For the text-containing cell, return its midpoint in [X, Y] coordinate format. 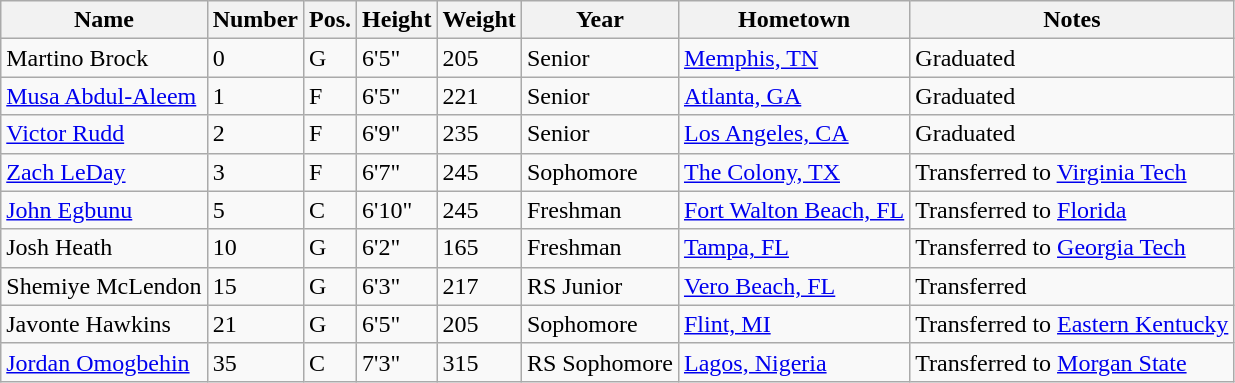
7'3" [397, 362]
Notes [1072, 20]
6'3" [397, 286]
RS Sophomore [600, 362]
5 [255, 210]
Transferred to Morgan State [1072, 362]
Javonte Hawkins [104, 324]
Transferred to Georgia Tech [1072, 248]
Memphis, TN [794, 58]
Pos. [330, 20]
Transferred [1072, 286]
Martino Brock [104, 58]
3 [255, 172]
Weight [479, 20]
Jordan Omogbehin [104, 362]
221 [479, 96]
Year [600, 20]
6'2" [397, 248]
Victor Rudd [104, 134]
Tampa, FL [794, 248]
Number [255, 20]
15 [255, 286]
Height [397, 20]
235 [479, 134]
Vero Beach, FL [794, 286]
10 [255, 248]
35 [255, 362]
0 [255, 58]
The Colony, TX [794, 172]
Lagos, Nigeria [794, 362]
Fort Walton Beach, FL [794, 210]
Musa Abdul-Aleem [104, 96]
165 [479, 248]
Zach LeDay [104, 172]
Hometown [794, 20]
Flint, MI [794, 324]
RS Junior [600, 286]
Josh Heath [104, 248]
6'10" [397, 210]
Shemiye McLendon [104, 286]
21 [255, 324]
6'9" [397, 134]
Name [104, 20]
315 [479, 362]
Transferred to Virginia Tech [1072, 172]
Atlanta, GA [794, 96]
6'7" [397, 172]
2 [255, 134]
Transferred to Eastern Kentucky [1072, 324]
Transferred to Florida [1072, 210]
John Egbunu [104, 210]
217 [479, 286]
Los Angeles, CA [794, 134]
1 [255, 96]
